Identify which cell holds the provided text, then report its (x, y) central coordinate. 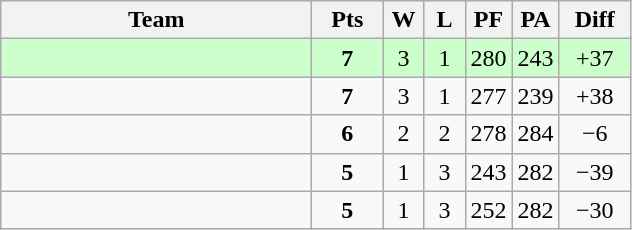
−39 (594, 172)
+38 (594, 96)
277 (488, 96)
280 (488, 58)
Diff (594, 20)
+37 (594, 58)
278 (488, 134)
Pts (348, 20)
284 (536, 134)
PA (536, 20)
PF (488, 20)
6 (348, 134)
Team (156, 20)
252 (488, 210)
−30 (594, 210)
W (404, 20)
L (444, 20)
−6 (594, 134)
239 (536, 96)
